Identify which cell holds the provided text, then report its [x, y] central coordinate. 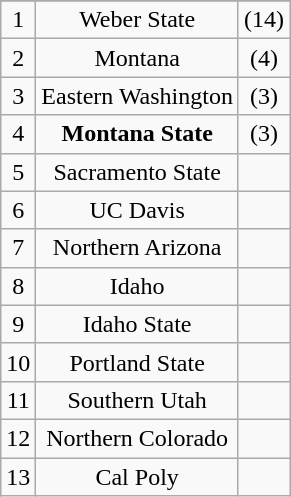
7 [18, 248]
8 [18, 286]
Northern Arizona [138, 248]
Portland State [138, 362]
Eastern Washington [138, 96]
Sacramento State [138, 172]
6 [18, 210]
(14) [264, 20]
Southern Utah [138, 400]
12 [18, 438]
4 [18, 134]
Montana State [138, 134]
Cal Poly [138, 477]
1 [18, 20]
3 [18, 96]
UC Davis [138, 210]
13 [18, 477]
11 [18, 400]
(4) [264, 58]
9 [18, 324]
10 [18, 362]
5 [18, 172]
Idaho State [138, 324]
Montana [138, 58]
Weber State [138, 20]
Northern Colorado [138, 438]
2 [18, 58]
Idaho [138, 286]
